Return the (X, Y) coordinate for the center point of the cell that contains the specified text.  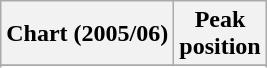
Chart (2005/06) (88, 34)
Peakposition (220, 34)
